From the cell containing the given text, extract its center point as (x, y) coordinate. 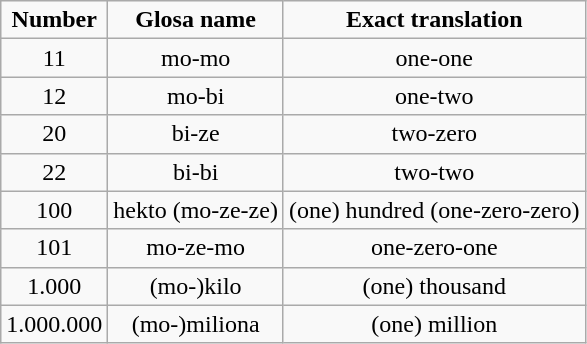
(one) thousand (434, 286)
bi-ze (196, 134)
12 (54, 96)
two-two (434, 172)
hekto (mo-ze-ze) (196, 210)
Exact translation (434, 20)
bi-bi (196, 172)
(mo-)kilo (196, 286)
one-one (434, 58)
mo-mo (196, 58)
one-two (434, 96)
Glosa name (196, 20)
20 (54, 134)
Number (54, 20)
11 (54, 58)
1.000.000 (54, 324)
two-zero (434, 134)
(mo-)miliona (196, 324)
1.000 (54, 286)
22 (54, 172)
(one) million (434, 324)
(one) hundred (one-zero-zero) (434, 210)
mo-ze-mo (196, 248)
100 (54, 210)
mo-bi (196, 96)
101 (54, 248)
one-zero-one (434, 248)
